Detect which cell encompasses the target text, then output its [x, y] center coordinate. 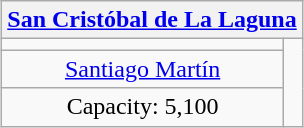
Santiago Martín [143, 69]
Capacity: 5,100 [143, 107]
San Cristóbal de La Laguna [152, 20]
